Capture the cell that displays the provided text and extract its [X, Y] central coordinate. 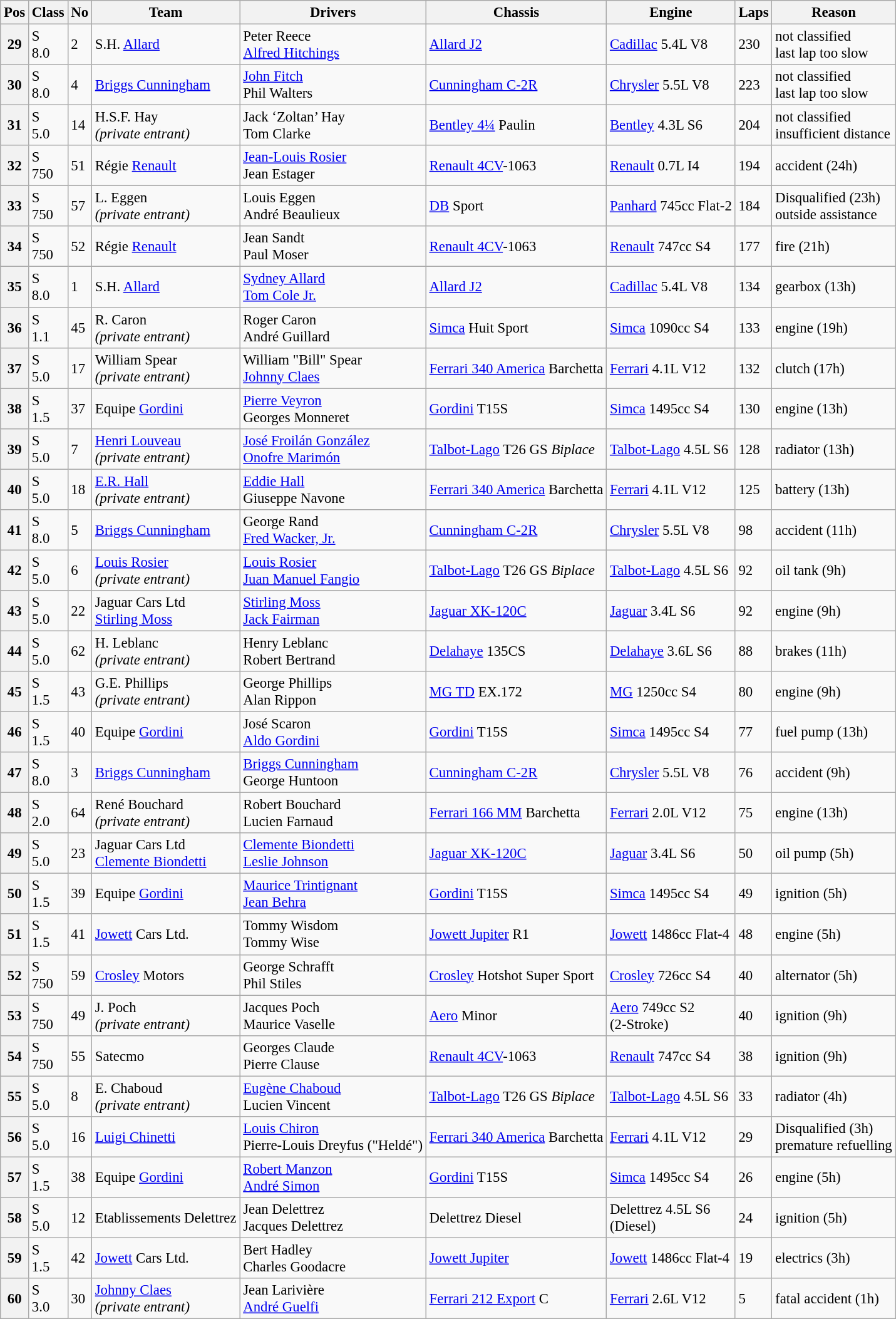
60 [15, 1299]
Engine [671, 13]
Crosley Hotshot Super Sport [516, 975]
No [80, 13]
Delahaye 3.6L S6 [671, 651]
Ferrari 166 MM Barchetta [516, 813]
Pos [15, 13]
6 [80, 570]
fire (21h) [834, 247]
Bentley 4.3L S6 [671, 125]
Eddie Hall Giuseppe Navone [333, 490]
184 [754, 207]
194 [754, 165]
98 [754, 530]
128 [754, 448]
Jaguar Cars Ltd Clemente Biondetti [165, 853]
Disqualified (3h)premature refuelling [834, 1137]
12 [80, 1218]
not classifiedinsufficient distance [834, 125]
MG TD EX.172 [516, 691]
16 [80, 1137]
Tommy Wisdom Tommy Wise [333, 934]
engine (19h) [834, 328]
Class [49, 13]
223 [754, 85]
44 [15, 651]
L. Eggen(private entrant) [165, 207]
Louis Rosier Juan Manuel Fangio [333, 570]
Jean Sandt Paul Moser [333, 247]
Simca Huit Sport [516, 328]
Jean Larivière André Guelfi [333, 1299]
gearbox (13h) [834, 287]
14 [80, 125]
oil pump (5h) [834, 853]
76 [754, 773]
3 [80, 773]
Drivers [333, 13]
133 [754, 328]
Satecmo [165, 1056]
Jowett Jupiter R1 [516, 934]
Jaguar Cars Ltd Stirling Moss [165, 611]
Johnny Claes(private entrant) [165, 1299]
Robert Manzon André Simon [333, 1177]
George Schrafft Phil Stiles [333, 975]
brakes (11h) [834, 651]
John Fitch Phil Walters [333, 85]
204 [754, 125]
E.R. Hall (private entrant) [165, 490]
1 [80, 287]
George Phillips Alan Rippon [333, 691]
Ferrari 2.6L V12 [671, 1299]
34 [15, 247]
230 [754, 45]
Disqualified (23h)outside assistance [834, 207]
Chassis [516, 13]
7 [80, 448]
H. Leblanc(private entrant) [165, 651]
Georges Claude Pierre Clause [333, 1056]
Eugène Chaboud Lucien Vincent [333, 1096]
77 [754, 733]
62 [80, 651]
46 [15, 733]
R. Caron(private entrant) [165, 328]
Simca 1090cc S4 [671, 328]
53 [15, 1016]
Delahaye 135CS [516, 651]
Reason [834, 13]
132 [754, 368]
Louis Eggen André Beaulieux [333, 207]
75 [754, 813]
José Froilán González Onofre Marimón [333, 448]
fatal accident (1h) [834, 1299]
alternator (5h) [834, 975]
Jean-Louis Rosier Jean Estager [333, 165]
Jack ‘Zoltan’ Hay Tom Clarke [333, 125]
William Spear(private entrant) [165, 368]
S2.0 [49, 813]
32 [15, 165]
Team [165, 13]
E. Chaboud(private entrant) [165, 1096]
accident (24h) [834, 165]
Crosley 726cc S4 [671, 975]
64 [80, 813]
accident (11h) [834, 530]
56 [15, 1137]
Briggs Cunningham George Huntoon [333, 773]
Peter Reece Alfred Hitchings [333, 45]
8 [80, 1096]
Delettrez Diesel [516, 1218]
Laps [754, 13]
Clemente Biondetti Leslie Johnson [333, 853]
Bert Hadley Charles Goodacre [333, 1258]
26 [754, 1177]
Panhard 745cc Flat-2 [671, 207]
4 [80, 85]
18 [80, 490]
Stirling Moss Jack Fairman [333, 611]
radiator (13h) [834, 448]
electrics (3h) [834, 1258]
2 [80, 45]
36 [15, 328]
Roger Caron André Guillard [333, 328]
Henri Louveau (private entrant) [165, 448]
19 [754, 1258]
J. Poch(private entrant) [165, 1016]
Jacques Poch Maurice Vaselle [333, 1016]
DB Sport [516, 207]
177 [754, 247]
S3.0 [49, 1299]
Robert Bouchard Lucien Farnaud [333, 813]
Jean Delettrez Jacques Delettrez [333, 1218]
Luigi Chinetti [165, 1137]
17 [80, 368]
H.S.F. Hay(private entrant) [165, 125]
80 [754, 691]
88 [754, 651]
G.E. Phillips(private entrant) [165, 691]
23 [80, 853]
Renault 0.7L I4 [671, 165]
24 [754, 1218]
22 [80, 611]
accident (9h) [834, 773]
130 [754, 408]
Ferrari 2.0L V12 [671, 813]
clutch (17h) [834, 368]
fuel pump (13h) [834, 733]
Etablissements Delettrez [165, 1218]
Bentley 4¼ Paulin [516, 125]
Ferrari 212 Export C [516, 1299]
Maurice Trintignant Jean Behra [333, 894]
35 [15, 287]
William "Bill" Spear Johnny Claes [333, 368]
radiator (4h) [834, 1096]
47 [15, 773]
MG 1250cc S4 [671, 691]
134 [754, 287]
58 [15, 1218]
oil tank (9h) [834, 570]
Louis Chiron Pierre-Louis Dreyfus ("Heldé") [333, 1137]
battery (13h) [834, 490]
Louis Rosier (private entrant) [165, 570]
125 [754, 490]
Henry Leblanc Robert Bertrand [333, 651]
Aero 749cc S2(2-Stroke) [671, 1016]
Sydney Allard Tom Cole Jr. [333, 287]
Crosley Motors [165, 975]
José Scaron Aldo Gordini [333, 733]
Aero Minor [516, 1016]
S1.1 [49, 328]
31 [15, 125]
54 [15, 1056]
Delettrez 4.5L S6(Diesel) [671, 1218]
Pierre Veyron Georges Monneret [333, 408]
George Rand Fred Wacker, Jr. [333, 530]
René Bouchard(private entrant) [165, 813]
Jowett Jupiter [516, 1258]
